From the cell containing the given text, extract its center point as [X, Y] coordinate. 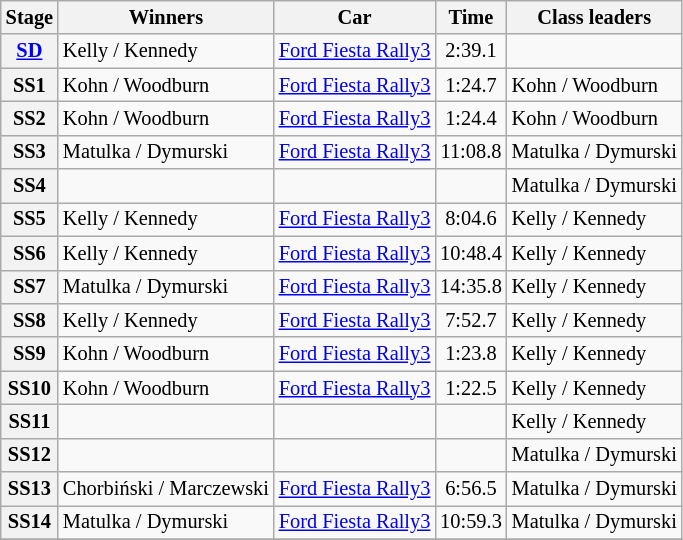
10:48.4 [470, 253]
SS14 [30, 522]
14:35.8 [470, 287]
Stage [30, 17]
SS12 [30, 455]
11:08.8 [470, 152]
1:23.8 [470, 354]
SS11 [30, 421]
8:04.6 [470, 219]
1:24.4 [470, 118]
SD [30, 51]
2:39.1 [470, 51]
SS1 [30, 85]
Winners [166, 17]
7:52.7 [470, 320]
1:24.7 [470, 85]
Time [470, 17]
SS3 [30, 152]
SS8 [30, 320]
1:22.5 [470, 388]
Car [354, 17]
10:59.3 [470, 522]
6:56.5 [470, 489]
SS13 [30, 489]
SS7 [30, 287]
Class leaders [594, 17]
SS6 [30, 253]
SS5 [30, 219]
SS2 [30, 118]
SS10 [30, 388]
Chorbiński / Marczewski [166, 489]
SS9 [30, 354]
SS4 [30, 186]
